Identify which cell holds the provided text, then report its (X, Y) central coordinate. 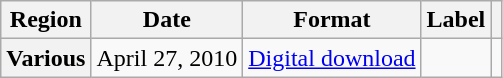
Label (456, 20)
Date (167, 20)
Region (46, 20)
April 27, 2010 (167, 58)
Various (46, 58)
Format (332, 20)
Digital download (332, 58)
